Find where the given text appears and provide that cell's center as (X, Y) coordinate. 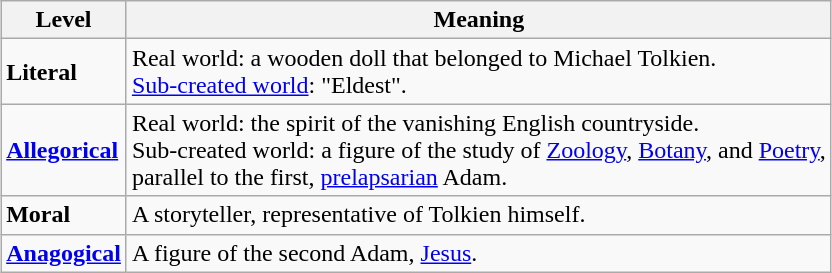
Literal (64, 72)
Moral (64, 215)
A storyteller, representative of Tolkien himself. (478, 215)
Real world: a wooden doll that belonged to Michael Tolkien.Sub-created world: "Eldest". (478, 72)
Allegorical (64, 150)
Anagogical (64, 253)
Level (64, 20)
Meaning (478, 20)
A figure of the second Adam, Jesus. (478, 253)
